Locate the cell with the specified text and output its [x, y] center coordinate. 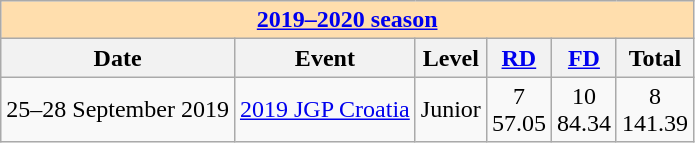
25–28 September 2019 [118, 110]
FD [584, 58]
Level [450, 58]
Event [324, 58]
2019 JGP Croatia [324, 110]
Junior [450, 110]
2019–2020 season [348, 20]
8 141.39 [654, 110]
RD [518, 58]
7 57.05 [518, 110]
Date [118, 58]
10 84.34 [584, 110]
Total [654, 58]
